Detect which cell encompasses the target text, then output its [x, y] center coordinate. 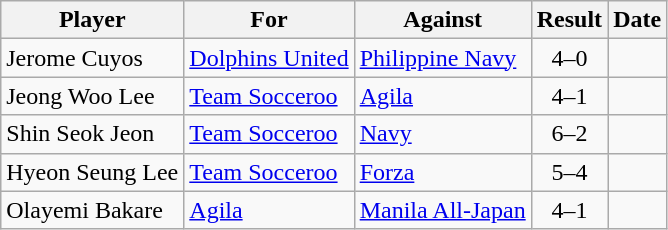
Hyeon Seung Lee [92, 172]
Date [638, 20]
Dolphins United [269, 58]
Jerome Cuyos [92, 58]
Player [92, 20]
Against [442, 20]
Shin Seok Jeon [92, 134]
5–4 [569, 172]
Navy [442, 134]
Forza [442, 172]
For [269, 20]
Philippine Navy [442, 58]
Result [569, 20]
Manila All-Japan [442, 210]
Olayemi Bakare [92, 210]
6–2 [569, 134]
Jeong Woo Lee [92, 96]
4–0 [569, 58]
